Output the [X, Y] coordinate of the center of the cell containing the given text.  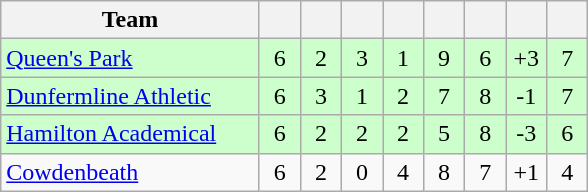
+3 [526, 58]
Queen's Park [130, 58]
Hamilton Academical [130, 134]
Cowdenbeath [130, 172]
-3 [526, 134]
Team [130, 20]
9 [444, 58]
0 [362, 172]
+1 [526, 172]
Dunfermline Athletic [130, 96]
5 [444, 134]
-1 [526, 96]
